Identify which cell holds the provided text, then report its (x, y) central coordinate. 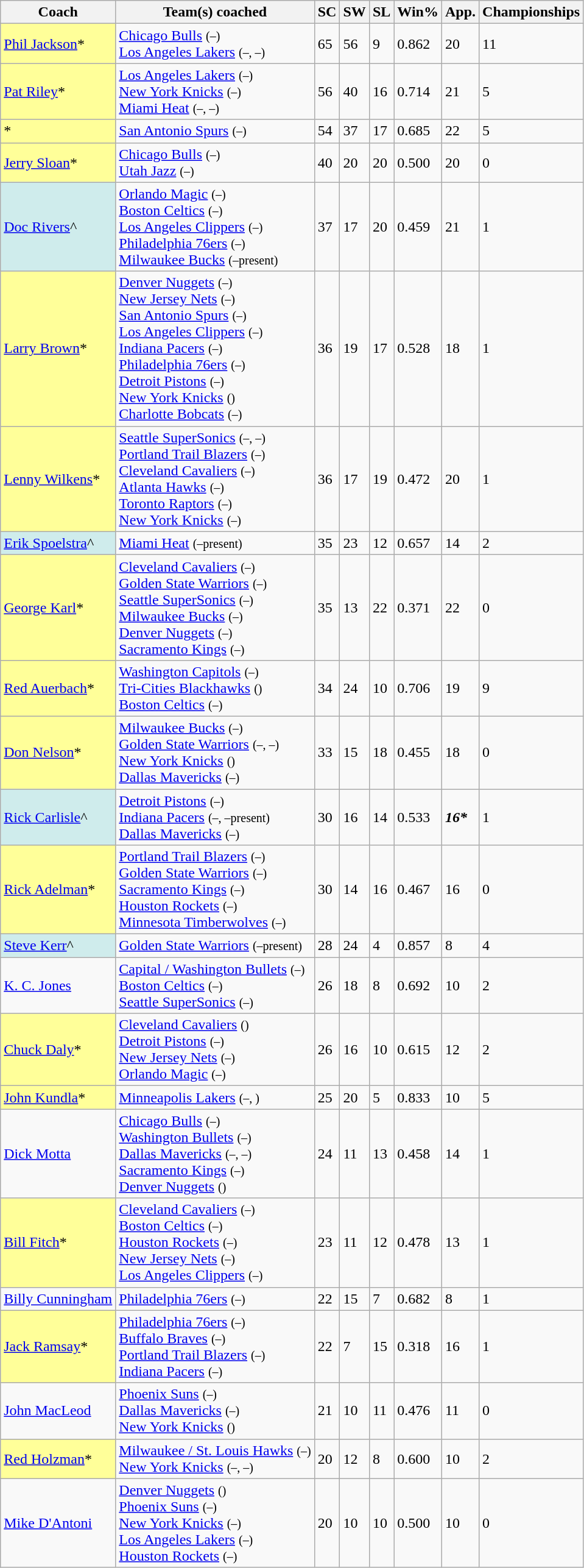
Championships (531, 12)
Chicago Bulls (–) Los Angeles Lakers (–, –) (215, 44)
Pat Riley* (58, 91)
Team(s) coached (215, 12)
Dick Motta (58, 1154)
San Antonio Spurs (–) (215, 131)
Win% (418, 12)
Philadelphia 76ers (–) Buffalo Braves (–) Portland Trail Blazers (–) Indiana Pacers (–) (215, 1347)
Chicago Bulls (–) Washington Bullets (–) Dallas Mavericks (–, –) Sacramento Kings (–) Denver Nuggets () (215, 1154)
Larry Brown* (58, 349)
Billy Cunningham (58, 1299)
0.467 (418, 890)
Steve Kerr^ (58, 946)
Mike D'Antoni (58, 1523)
Red Auerbach* (58, 688)
Miami Heat (–present) (215, 543)
Chuck Daly* (58, 1049)
0.528 (418, 349)
SL (381, 12)
0.692 (418, 985)
0.318 (418, 1347)
0.833 (418, 1098)
Philadelphia 76ers (–) (215, 1299)
0.371 (418, 607)
65 (327, 44)
0.685 (418, 131)
Cleveland Cavaliers () Detroit Pistons (–) New Jersey Nets (–) Orlando Magic (–) (215, 1049)
Milwaukee / St. Louis Hawks (–) New York Knicks (–, –) (215, 1459)
0.478 (418, 1243)
Golden State Warriors (–present) (215, 946)
Rick Carlisle^ (58, 817)
16* (460, 817)
25 (327, 1098)
Doc Rivers^ (58, 227)
0.862 (418, 44)
Chicago Bulls (–) Utah Jazz (–) (215, 162)
Jack Ramsay* (58, 1347)
K. C. Jones (58, 985)
Coach (58, 12)
28 (327, 946)
Red Holzman* (58, 1459)
0.459 (418, 227)
Lenny Wilkens* (58, 479)
0.657 (418, 543)
John MacLeod (58, 1411)
Orlando Magic (–) Boston Celtics (–) Los Angeles Clippers (–) Philadelphia 76ers (–) Milwaukee Bucks (–present) (215, 227)
Milwaukee Bucks (–) Golden State Warriors (–, –) New York Knicks () Dallas Mavericks (–) (215, 752)
Los Angeles Lakers (–) New York Knicks (–) Miami Heat (–, –) (215, 91)
0.600 (418, 1459)
Cleveland Cavaliers (–) Golden State Warriors (–) Seattle SuperSonics (–) Milwaukee Bucks (–) Denver Nuggets (–) Sacramento Kings (–) (215, 607)
0.472 (418, 479)
0.706 (418, 688)
Seattle SuperSonics (–, –) Portland Trail Blazers (–) Cleveland Cavaliers (–) Atlanta Hawks (–) Toronto Raptors (–) New York Knicks (–) (215, 479)
0.476 (418, 1411)
Washington Capitols (–) Tri-Cities Blackhawks () Boston Celtics (–) (215, 688)
0.682 (418, 1299)
54 (327, 131)
SW (354, 12)
Denver Nuggets () Phoenix Suns (–) New York Knicks (–) Los Angeles Lakers (–) Houston Rockets (–) (215, 1523)
Phil Jackson* (58, 44)
SC (327, 12)
0.615 (418, 1049)
Jerry Sloan* (58, 162)
0.455 (418, 752)
* (58, 131)
Don Nelson* (58, 752)
George Karl* (58, 607)
Detroit Pistons (–) Indiana Pacers (–, –present) Dallas Mavericks (–) (215, 817)
0.857 (418, 946)
34 (327, 688)
33 (327, 752)
Capital / Washington Bullets (–) Boston Celtics (–) Seattle SuperSonics (–) (215, 985)
John Kundla* (58, 1098)
Cleveland Cavaliers (–) Boston Celtics (–) Houston Rockets (–) New Jersey Nets (–) Los Angeles Clippers (–) (215, 1243)
App. (460, 12)
Minneapolis Lakers (–, ) (215, 1098)
Erik Spoelstra^ (58, 543)
Portland Trail Blazers (–) Golden State Warriors (–) Sacramento Kings (–) Houston Rockets (–) Minnesota Timberwolves (–) (215, 890)
Rick Adelman* (58, 890)
Bill Fitch* (58, 1243)
0.458 (418, 1154)
0.533 (418, 817)
0.714 (418, 91)
Phoenix Suns (–) Dallas Mavericks (–) New York Knicks () (215, 1411)
